Find where the given text appears and provide that cell's center as [x, y] coordinate. 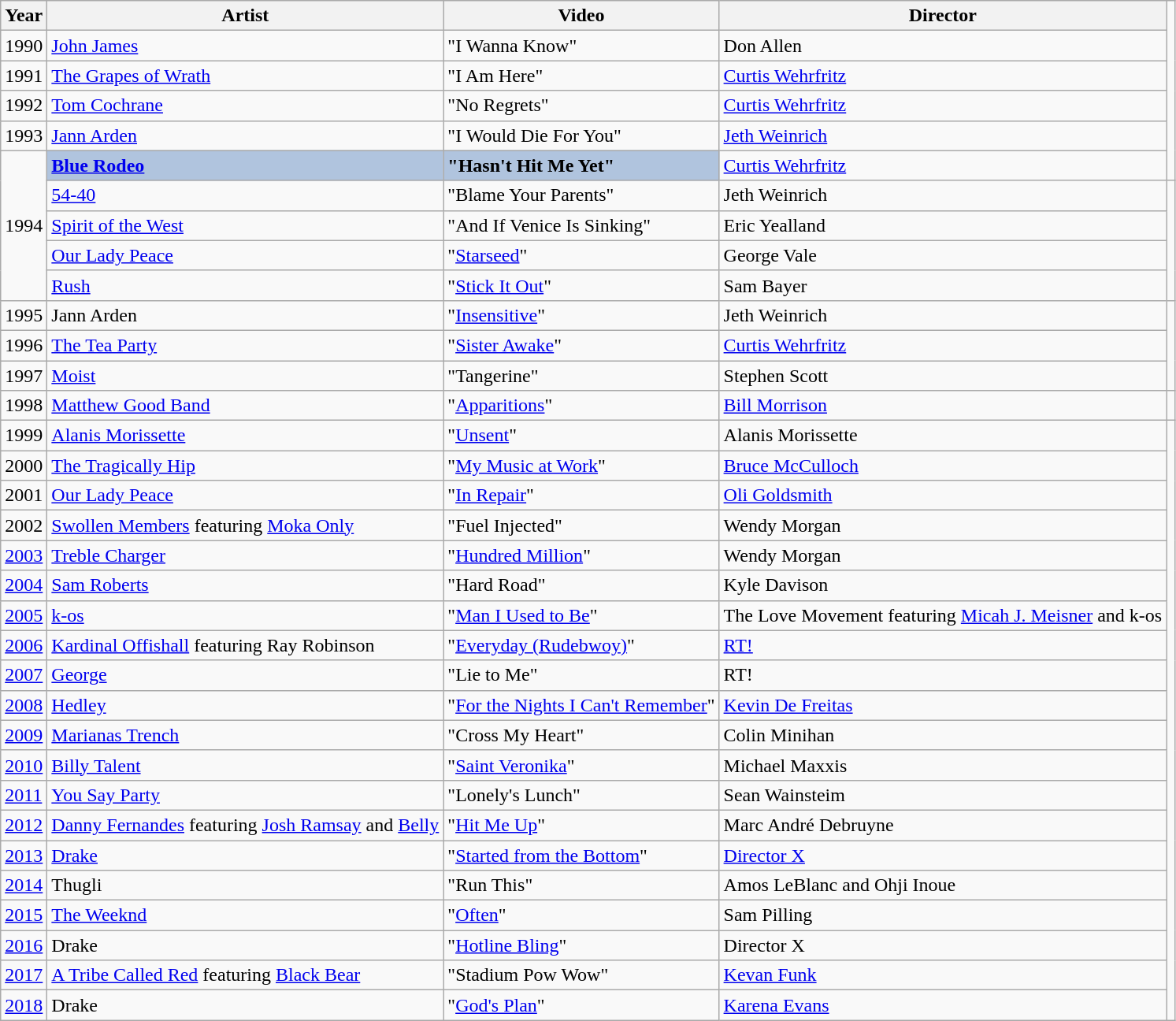
2014 [24, 885]
Oli Goldsmith [943, 496]
The Tragically Hip [246, 466]
k-os [246, 615]
George [246, 675]
Kevin De Freitas [943, 705]
1994 [24, 225]
The Love Movement featuring Micah J. Meisner and k-os [943, 615]
Director [943, 16]
Stephen Scott [943, 376]
2011 [24, 795]
"In Repair" [581, 496]
Michael Maxxis [943, 765]
"Man I Used to Be" [581, 615]
"I Wanna Know" [581, 46]
2007 [24, 675]
2015 [24, 915]
"No Regrets" [581, 106]
"Lonely's Lunch" [581, 795]
The Grapes of Wrath [246, 76]
"My Music at Work" [581, 466]
Bruce McCulloch [943, 466]
"I Am Here" [581, 76]
Hedley [246, 705]
2016 [24, 945]
"Lie to Me" [581, 675]
"And If Venice Is Sinking" [581, 225]
"Unsent" [581, 436]
2005 [24, 615]
Tom Cochrane [246, 106]
1993 [24, 136]
2003 [24, 555]
A Tribe Called Red featuring Black Bear [246, 975]
Danny Fernandes featuring Josh Ramsay and Belly [246, 825]
2009 [24, 735]
2004 [24, 585]
Treble Charger [246, 555]
Eric Yealland [943, 225]
Billy Talent [246, 765]
"Saint Veronika" [581, 765]
Matthew Good Band [246, 406]
Kardinal Offishall featuring Ray Robinson [246, 645]
Sam Bayer [943, 285]
1992 [24, 106]
"Tangerine" [581, 376]
1990 [24, 46]
John James [246, 46]
Artist [246, 16]
Spirit of the West [246, 225]
"Everyday (Rudebwoy)" [581, 645]
"Stadium Pow Wow" [581, 975]
"Often" [581, 915]
"Cross My Heart" [581, 735]
"Run This" [581, 885]
Rush [246, 285]
Sean Wainsteim [943, 795]
Don Allen [943, 46]
Sam Pilling [943, 915]
"Fuel Injected" [581, 525]
1999 [24, 436]
2017 [24, 975]
"Apparitions" [581, 406]
54-40 [246, 195]
"Started from the Bottom" [581, 855]
1991 [24, 76]
1995 [24, 315]
"God's Plan" [581, 1005]
Colin Minihan [943, 735]
"Hundred Million" [581, 555]
"Hasn't Hit Me Yet" [581, 165]
Video [581, 16]
2010 [24, 765]
2012 [24, 825]
You Say Party [246, 795]
Amos LeBlanc and Ohji Inoue [943, 885]
1996 [24, 345]
Karena Evans [943, 1005]
"Starseed" [581, 255]
2013 [24, 855]
Moist [246, 376]
2001 [24, 496]
"Stick It Out" [581, 285]
Year [24, 16]
2018 [24, 1005]
2006 [24, 645]
1998 [24, 406]
"Blame Your Parents" [581, 195]
The Tea Party [246, 345]
"Insensitive" [581, 315]
Thugli [246, 885]
1997 [24, 376]
The Weeknd [246, 915]
2002 [24, 525]
Kevan Funk [943, 975]
"Hit Me Up" [581, 825]
Swollen Members featuring Moka Only [246, 525]
Kyle Davison [943, 585]
Blue Rodeo [246, 165]
George Vale [943, 255]
Sam Roberts [246, 585]
"Hard Road" [581, 585]
"Hotline Bling" [581, 945]
Marianas Trench [246, 735]
2000 [24, 466]
2008 [24, 705]
"I Would Die For You" [581, 136]
Bill Morrison [943, 406]
"Sister Awake" [581, 345]
"For the Nights I Can't Remember" [581, 705]
Marc André Debruyne [943, 825]
